For the text-containing cell, return its midpoint in [X, Y] coordinate format. 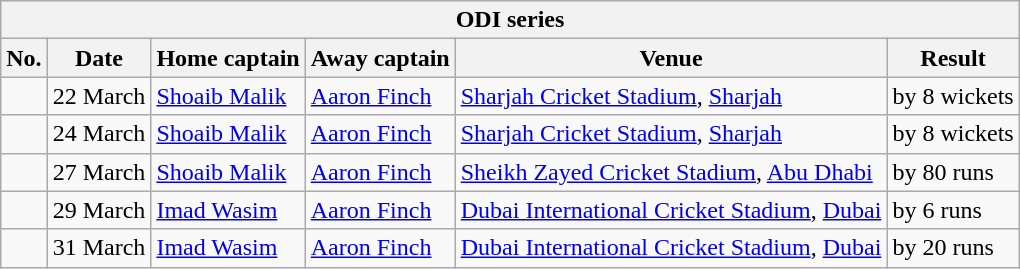
Away captain [380, 58]
Date [99, 58]
Result [953, 58]
31 March [99, 248]
Sheikh Zayed Cricket Stadium, Abu Dhabi [671, 172]
24 March [99, 134]
by 6 runs [953, 210]
27 March [99, 172]
Venue [671, 58]
ODI series [510, 20]
Home captain [228, 58]
No. [24, 58]
22 March [99, 96]
by 20 runs [953, 248]
by 80 runs [953, 172]
29 March [99, 210]
